Return (x, y) of the center of cell containing provided text 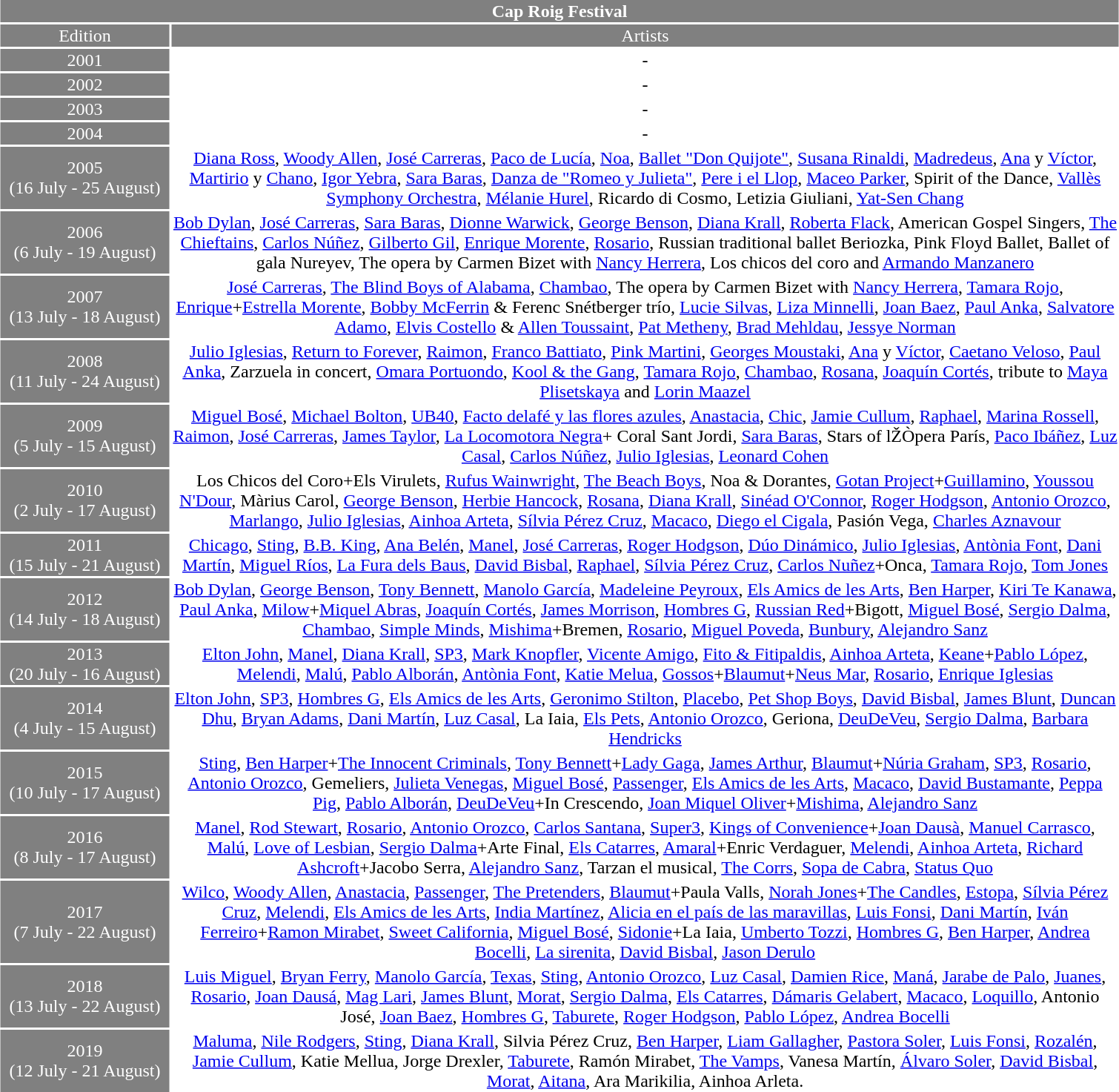
2019 (12 July - 21 August) (84, 1061)
Cap Roig Festival (559, 11)
Edition (84, 36)
2015(10 July - 17 August) (84, 783)
2006(6 July - 19 August) (84, 242)
2002 (84, 85)
2008(11 July - 24 August) (84, 371)
2010(2 July - 17 August) (84, 500)
2003 (84, 109)
2016 (8 July - 17 August) (84, 847)
2017 (7 July - 22 August) (84, 922)
Artists (645, 36)
2004 (84, 133)
2012(14 July - 18 August) (84, 609)
2011(15 July - 21 August) (84, 555)
2013(20 July - 16 August) (84, 664)
2005(16 July - 25 August) (84, 178)
2014(4 July - 15 August) (84, 718)
2018 (13 July - 22 August) (84, 996)
2007(13 July - 18 August) (84, 307)
2009(5 July - 15 August) (84, 436)
2001 (84, 60)
